Return the [X, Y] coordinate for the center point of the cell that contains the specified text.  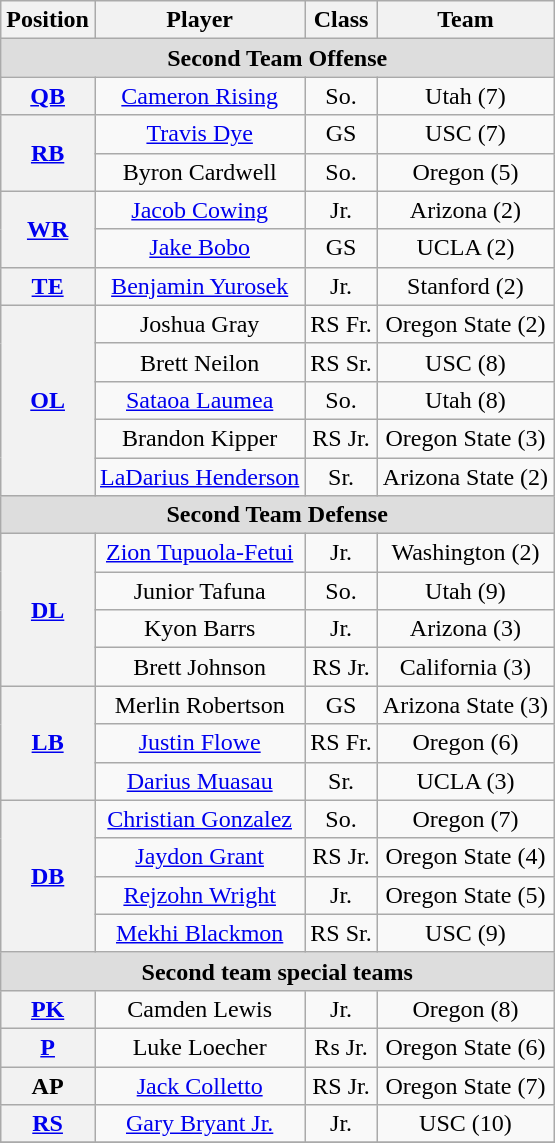
Washington (2) [465, 553]
Arizona State (3) [465, 705]
Arizona (3) [465, 629]
WR [48, 229]
DL [48, 610]
Brett Neilon [199, 362]
USC (9) [465, 933]
Jacob Cowing [199, 210]
Zion Tupuola-Fetui [199, 553]
Camden Lewis [199, 1009]
LB [48, 743]
Mekhi Blackmon [199, 933]
Oregon State (3) [465, 438]
P [48, 1047]
Christian Gonzalez [199, 819]
Cameron Rising [199, 96]
USC (7) [465, 134]
Oregon State (7) [465, 1085]
Jack Colletto [199, 1085]
Utah (7) [465, 96]
Second Team Defense [278, 515]
Brett Johnson [199, 667]
Merlin Robertson [199, 705]
OL [48, 400]
Second Team Offense [278, 58]
Luke Loecher [199, 1047]
Oregon (6) [465, 743]
Arizona (2) [465, 210]
Justin Flowe [199, 743]
Class [341, 20]
Oregon State (6) [465, 1047]
Second team special teams [278, 971]
TE [48, 286]
Kyon Barrs [199, 629]
Stanford (2) [465, 286]
USC (10) [465, 1124]
Rs Jr. [341, 1047]
USC (8) [465, 362]
RB [48, 153]
Jake Bobo [199, 248]
Arizona State (2) [465, 477]
Oregon State (5) [465, 895]
Byron Cardwell [199, 172]
California (3) [465, 667]
UCLA (2) [465, 248]
RS [48, 1124]
Benjamin Yurosek [199, 286]
Oregon (5) [465, 172]
Oregon State (4) [465, 857]
Jaydon Grant [199, 857]
Oregon State (2) [465, 324]
Oregon (8) [465, 1009]
AP [48, 1085]
Player [199, 20]
Gary Bryant Jr. [199, 1124]
Utah (8) [465, 400]
Sataoa Laumea [199, 400]
UCLA (3) [465, 781]
DB [48, 876]
LaDarius Henderson [199, 477]
Position [48, 20]
PK [48, 1009]
Brandon Kipper [199, 438]
Junior Tafuna [199, 591]
Utah (9) [465, 591]
QB [48, 96]
Travis Dye [199, 134]
Darius Muasau [199, 781]
Team [465, 20]
Oregon (7) [465, 819]
Joshua Gray [199, 324]
Rejzohn Wright [199, 895]
